Identify which cell holds the provided text, then report its [x, y] central coordinate. 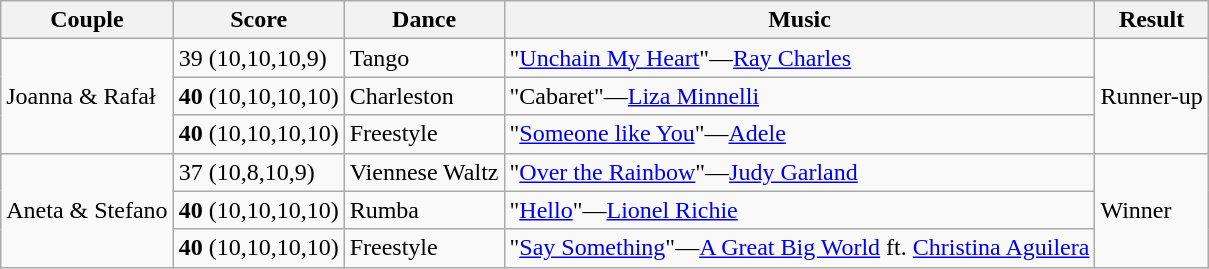
"Hello"—Lionel Richie [800, 210]
Dance [424, 20]
Score [258, 20]
Runner-up [1152, 96]
"Say Something"—A Great Big World ft. Christina Aguilera [800, 248]
Rumba [424, 210]
"Cabaret"—Liza Minnelli [800, 96]
Charleston [424, 96]
Music [800, 20]
Winner [1152, 210]
Viennese Waltz [424, 172]
"Over the Rainbow"—Judy Garland [800, 172]
37 (10,8,10,9) [258, 172]
Couple [87, 20]
"Someone like You"—Adele [800, 134]
Aneta & Stefano [87, 210]
Tango [424, 58]
Joanna & Rafał [87, 96]
39 (10,10,10,9) [258, 58]
Result [1152, 20]
"Unchain My Heart"—Ray Charles [800, 58]
